Determine the [X, Y] coordinate at the center of the cell enclosing the given text.  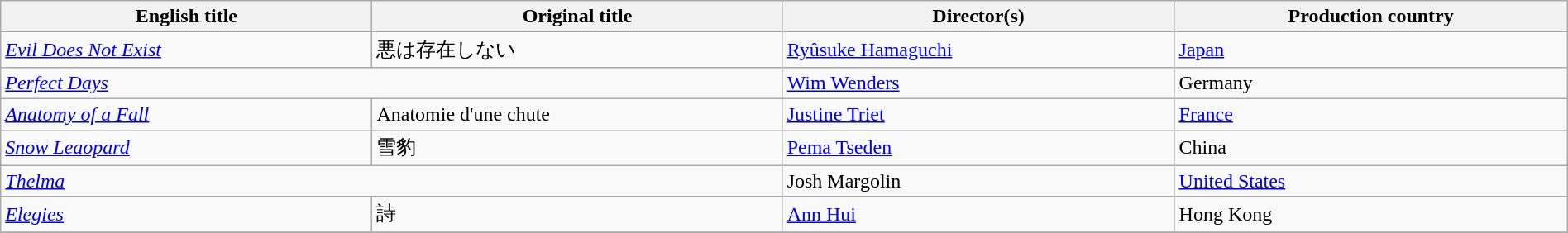
Wim Wenders [978, 83]
Original title [577, 17]
Germany [1371, 83]
Anatomy of a Fall [187, 114]
Anatomie d'une chute [577, 114]
Thelma [392, 181]
Snow Leaopard [187, 149]
Evil Does Not Exist [187, 50]
Production country [1371, 17]
Japan [1371, 50]
悪は存在しない [577, 50]
China [1371, 149]
France [1371, 114]
Josh Margolin [978, 181]
English title [187, 17]
Hong Kong [1371, 215]
Justine Triet [978, 114]
Elegies [187, 215]
United States [1371, 181]
雪豹 [577, 149]
Director(s) [978, 17]
Ann Hui [978, 215]
詩 [577, 215]
Ryûsuke Hamaguchi [978, 50]
Pema Tseden [978, 149]
Perfect Days [392, 83]
